Capture the cell that displays the provided text and extract its [X, Y] central coordinate. 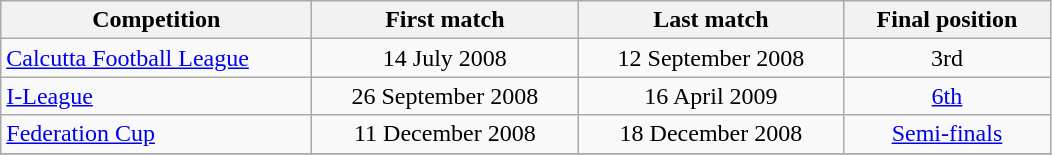
Semi-finals [947, 134]
18 December 2008 [711, 134]
12 September 2008 [711, 58]
I-League [156, 96]
First match [445, 20]
Federation Cup [156, 134]
Final position [947, 20]
3rd [947, 58]
6th [947, 96]
Last match [711, 20]
Calcutta Football League [156, 58]
14 July 2008 [445, 58]
Competition [156, 20]
11 December 2008 [445, 134]
26 September 2008 [445, 96]
16 April 2009 [711, 96]
